Scan for the cell matching the given text and deliver its [x, y] coordinate at center. 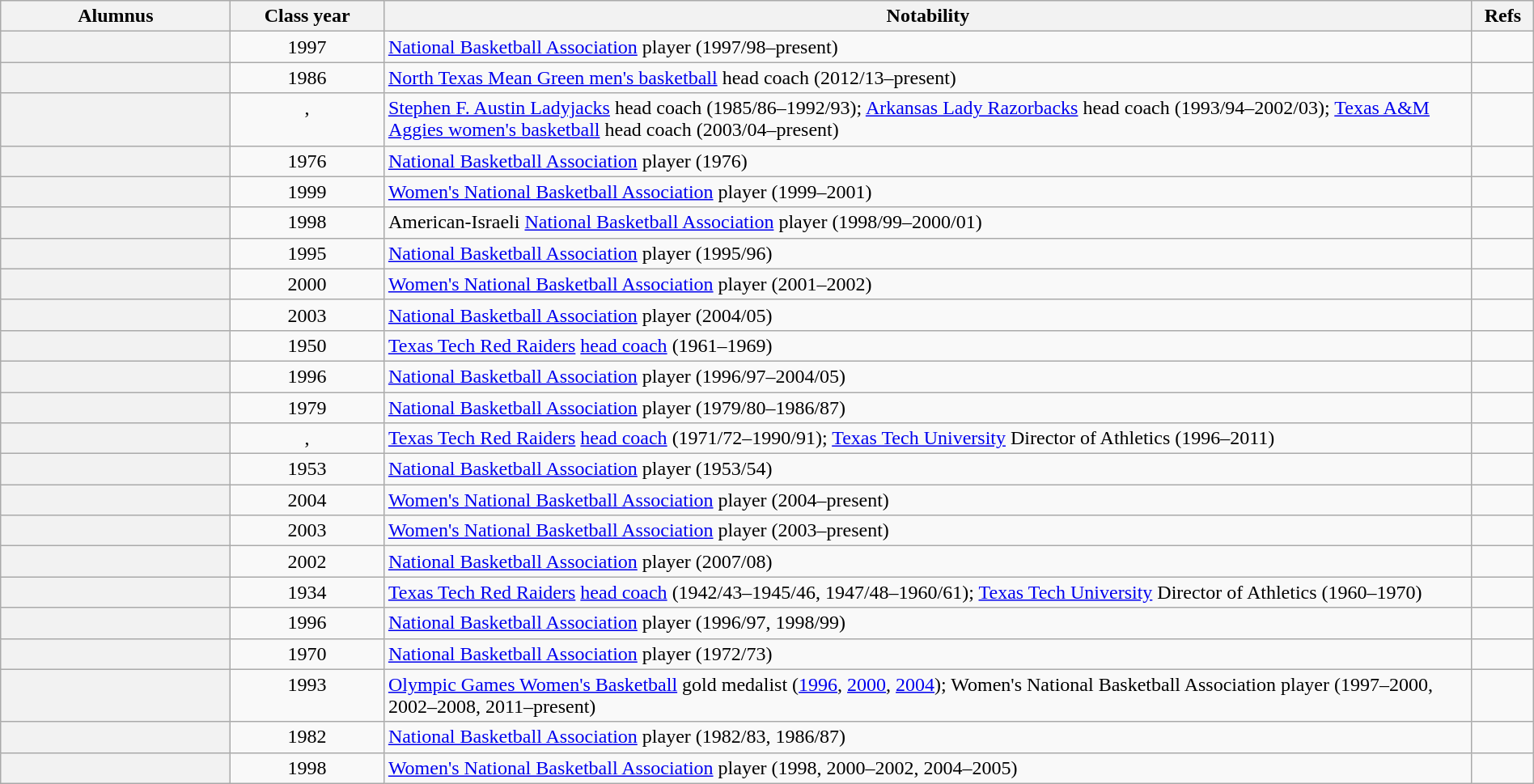
National Basketball Association player (2004/05) [927, 315]
Alumnus [116, 16]
Notability [927, 16]
1970 [307, 654]
Women's National Basketball Association player (2001–2002) [927, 284]
National Basketball Association player (1996/97, 1998/99) [927, 623]
1979 [307, 407]
Class year [307, 16]
North Texas Mean Green men's basketball head coach (2012/13–present) [927, 78]
Texas Tech Red Raiders head coach (1942/43–1945/46, 1947/48–1960/61); Texas Tech University Director of Athletics (1960–1970) [927, 592]
National Basketball Association player (2007/08) [927, 562]
American-Israeli National Basketball Association player (1998/99–2000/01) [927, 222]
1976 [307, 161]
National Basketball Association player (1953/54) [927, 469]
1999 [307, 192]
1982 [307, 737]
National Basketball Association player (1997/98–present) [927, 47]
1995 [307, 253]
1986 [307, 78]
Texas Tech Red Raiders head coach (1971/72–1990/91); Texas Tech University Director of Athletics (1996–2011) [927, 439]
1993 [307, 696]
2000 [307, 284]
Women's National Basketball Association player (1998, 2000–2002, 2004–2005) [927, 768]
Texas Tech Red Raiders head coach (1961–1969) [927, 345]
National Basketball Association player (1995/96) [927, 253]
Women's National Basketball Association player (2003–present) [927, 531]
1950 [307, 345]
1953 [307, 469]
Women's National Basketball Association player (2004–present) [927, 500]
National Basketball Association player (1996/97–2004/05) [927, 376]
National Basketball Association player (1979/80–1986/87) [927, 407]
1934 [307, 592]
National Basketball Association player (1972/73) [927, 654]
2002 [307, 562]
National Basketball Association player (1976) [927, 161]
National Basketball Association player (1982/83, 1986/87) [927, 737]
2004 [307, 500]
Women's National Basketball Association player (1999–2001) [927, 192]
Refs [1502, 16]
1997 [307, 47]
